Extract the [x, y] coordinate from the center of the cell holding the provided text.  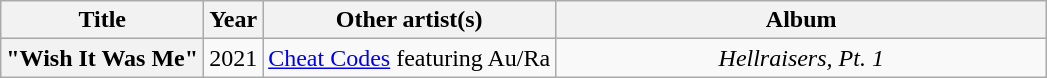
Other artist(s) [410, 20]
Title [102, 20]
Hellraisers, Pt. 1 [802, 58]
Album [802, 20]
2021 [234, 58]
Cheat Codes featuring Au/Ra [410, 58]
"Wish It Was Me" [102, 58]
Year [234, 20]
